Search for the cell housing the specified text and yield its (x, y) center coordinate. 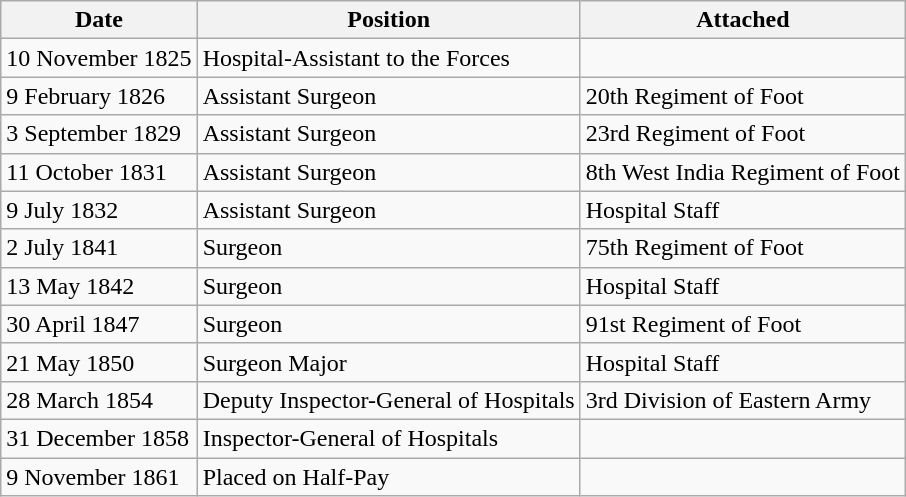
Placed on Half-Pay (388, 477)
10 November 1825 (99, 58)
Hospital-Assistant to the Forces (388, 58)
Deputy Inspector-General of Hospitals (388, 400)
13 May 1842 (99, 286)
Attached (742, 20)
9 July 1832 (99, 210)
31 December 1858 (99, 438)
21 May 1850 (99, 362)
28 March 1854 (99, 400)
Date (99, 20)
3rd Division of Eastern Army (742, 400)
8th West India Regiment of Foot (742, 172)
11 October 1831 (99, 172)
30 April 1847 (99, 324)
Inspector-General of Hospitals (388, 438)
23rd Regiment of Foot (742, 134)
75th Regiment of Foot (742, 248)
3 September 1829 (99, 134)
9 February 1826 (99, 96)
9 November 1861 (99, 477)
2 July 1841 (99, 248)
Surgeon Major (388, 362)
Position (388, 20)
20th Regiment of Foot (742, 96)
91st Regiment of Foot (742, 324)
